From the cell containing the given text, extract its center point as [X, Y] coordinate. 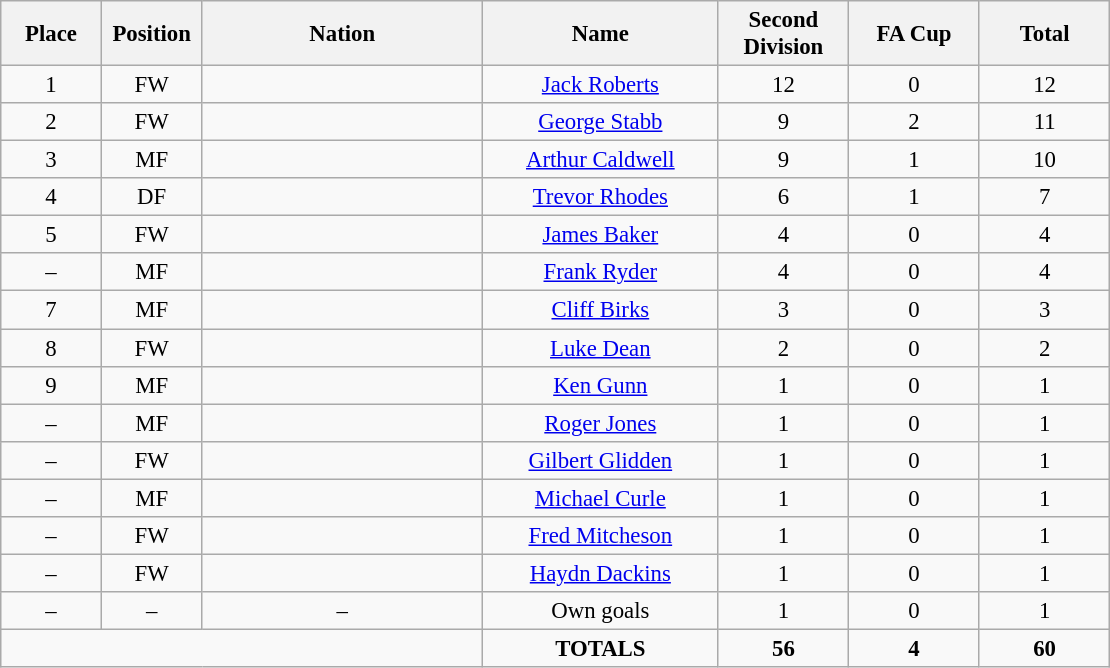
Own goals [601, 611]
56 [784, 648]
10 [1044, 160]
Cliff Birks [601, 310]
Roger Jones [601, 423]
Ken Gunn [601, 385]
Place [52, 34]
TOTALS [601, 648]
Gilbert Glidden [601, 460]
11 [1044, 122]
George Stabb [601, 122]
Michael Curle [601, 498]
Fred Mitcheson [601, 536]
FA Cup [914, 34]
60 [1044, 648]
Total [1044, 34]
Arthur Caldwell [601, 160]
5 [52, 235]
Luke Dean [601, 348]
Nation [342, 34]
James Baker [601, 235]
Frank Ryder [601, 273]
6 [784, 197]
Trevor Rhodes [601, 197]
Name [601, 34]
Position [152, 34]
Second Division [784, 34]
8 [52, 348]
DF [152, 197]
Haydn Dackins [601, 573]
Jack Roberts [601, 85]
